Find where the given text appears and provide that cell's center as [x, y] coordinate. 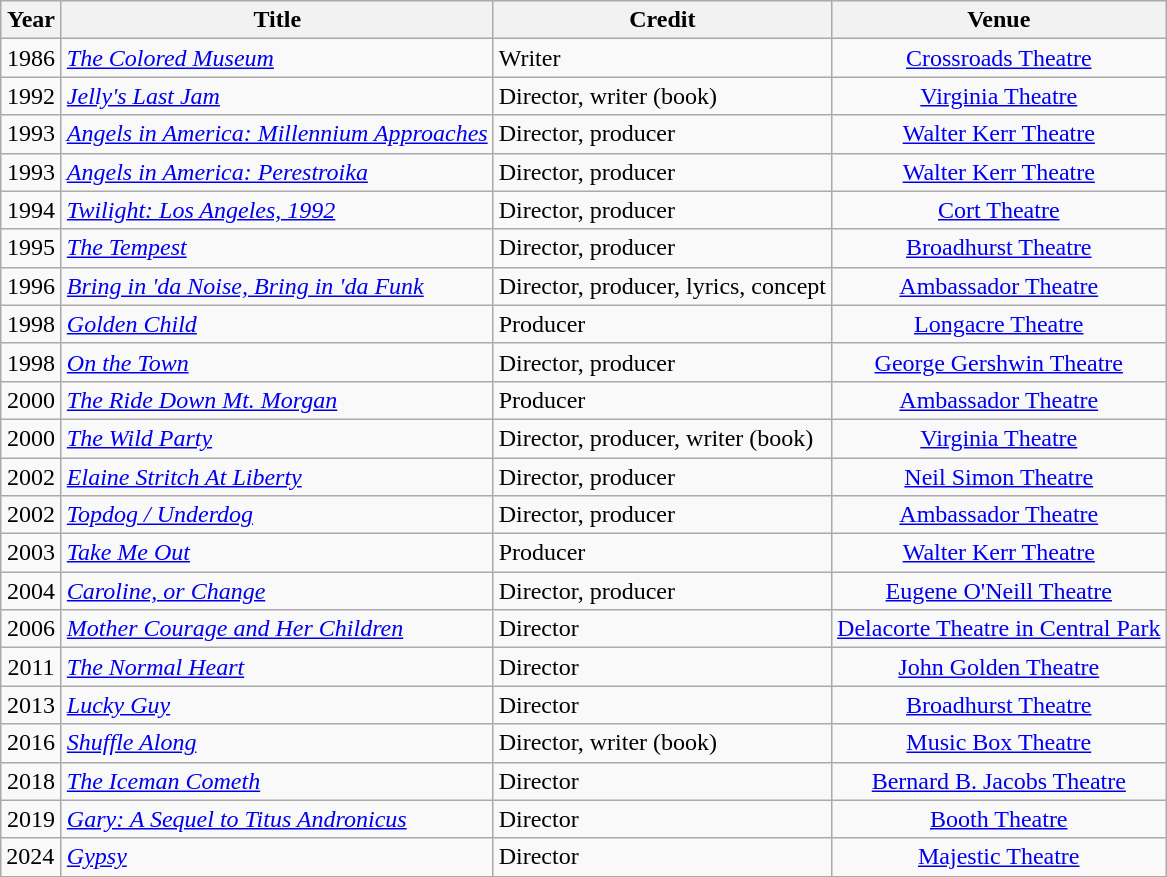
The Wild Party [277, 438]
Cort Theatre [999, 210]
Golden Child [277, 324]
1994 [32, 210]
2006 [32, 629]
2011 [32, 667]
2016 [32, 743]
Eugene O'Neill Theatre [999, 591]
The Tempest [277, 248]
Caroline, or Change [277, 591]
The Normal Heart [277, 667]
Angels in America: Millennium Approaches [277, 134]
Gypsy [277, 857]
2004 [32, 591]
1995 [32, 248]
2018 [32, 781]
2013 [32, 705]
Lucky Guy [277, 705]
Year [32, 20]
Director, producer, writer (book) [662, 438]
Elaine Stritch At Liberty [277, 477]
Writer [662, 58]
Venue [999, 20]
Bring in 'da Noise, Bring in 'da Funk [277, 286]
1986 [32, 58]
Director, producer, lyrics, concept [662, 286]
Shuffle Along [277, 743]
Title [277, 20]
2003 [32, 553]
Gary: A Sequel to Titus Andronicus [277, 819]
George Gershwin Theatre [999, 362]
Longacre Theatre [999, 324]
Jelly's Last Jam [277, 96]
Topdog / Underdog [277, 515]
The Ride Down Mt. Morgan [277, 400]
Crossroads Theatre [999, 58]
2019 [32, 819]
Take Me Out [277, 553]
1992 [32, 96]
Booth Theatre [999, 819]
The Iceman Cometh [277, 781]
John Golden Theatre [999, 667]
2024 [32, 857]
Delacorte Theatre in Central Park [999, 629]
1996 [32, 286]
Majestic Theatre [999, 857]
Mother Courage and Her Children [277, 629]
Neil Simon Theatre [999, 477]
Bernard B. Jacobs Theatre [999, 781]
Credit [662, 20]
Angels in America: Perestroika [277, 172]
Twilight: Los Angeles, 1992 [277, 210]
Music Box Theatre [999, 743]
The Colored Museum [277, 58]
On the Town [277, 362]
